Scan for the cell matching the given text and deliver its [X, Y] coordinate at center. 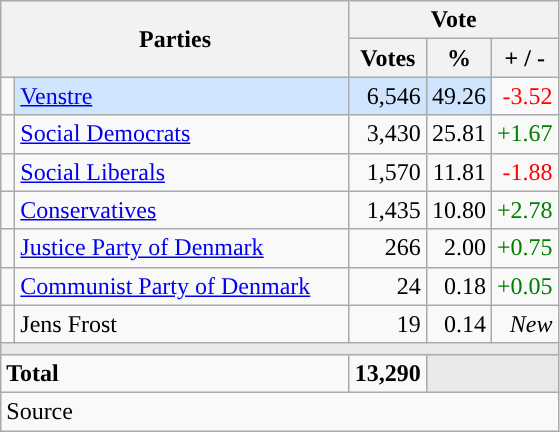
+1.67 [524, 134]
6,546 [388, 96]
2.00 [458, 248]
-3.52 [524, 96]
3,430 [388, 134]
Vote [454, 20]
Conservatives [182, 210]
0.14 [458, 324]
+2.78 [524, 210]
266 [388, 248]
% [458, 58]
Jens Frost [182, 324]
19 [388, 324]
1,435 [388, 210]
Social Democrats [182, 134]
Communist Party of Denmark [182, 286]
13,290 [388, 373]
+0.05 [524, 286]
Justice Party of Denmark [182, 248]
0.18 [458, 286]
+ / - [524, 58]
New [524, 324]
-1.88 [524, 172]
10.80 [458, 210]
Votes [388, 58]
Parties [176, 39]
1,570 [388, 172]
11.81 [458, 172]
Venstre [182, 96]
Social Liberals [182, 172]
49.26 [458, 96]
Total [176, 373]
Source [280, 411]
25.81 [458, 134]
24 [388, 286]
+0.75 [524, 248]
